Identify which cell holds the provided text, then report its (x, y) central coordinate. 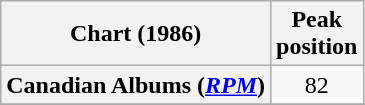
Chart (1986) (136, 34)
82 (317, 85)
Peakposition (317, 34)
Canadian Albums (RPM) (136, 85)
